Return (X, Y) of the center of cell containing provided text 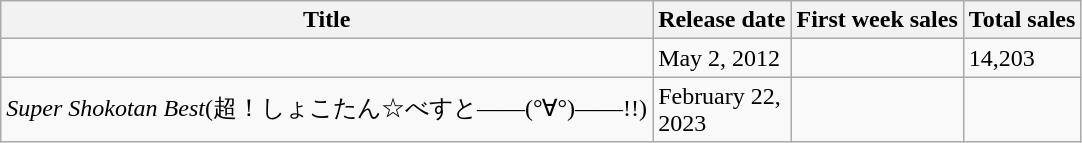
May 2, 2012 (722, 58)
14,203 (1022, 58)
Title (327, 20)
First week sales (877, 20)
Release date (722, 20)
February 22,2023 (722, 110)
Total sales (1022, 20)
Super Shokotan Best(超！しょこたん☆べすと――(°∀°)――!!) (327, 110)
